Detect which cell encompasses the target text, then output its [x, y] center coordinate. 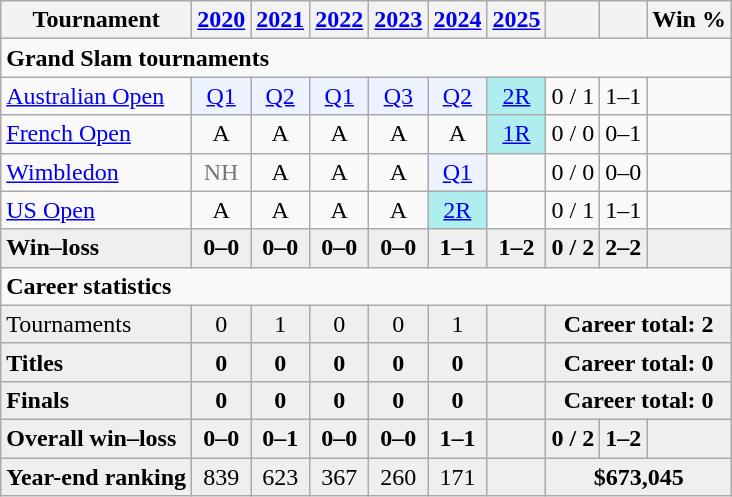
Tournaments [96, 324]
2020 [222, 20]
Win–loss [96, 248]
2024 [458, 20]
Win % [690, 20]
839 [222, 477]
$673,045 [638, 477]
2025 [516, 20]
Career total: 2 [638, 324]
171 [458, 477]
Australian Open [96, 96]
623 [280, 477]
367 [340, 477]
Titles [96, 362]
Wimbledon [96, 172]
Q3 [398, 96]
1R [516, 134]
French Open [96, 134]
Overall win–loss [96, 438]
Finals [96, 400]
2023 [398, 20]
Career statistics [366, 286]
US Open [96, 210]
NH [222, 172]
2022 [340, 20]
Year-end ranking [96, 477]
2021 [280, 20]
260 [398, 477]
Tournament [96, 20]
2–2 [624, 248]
Grand Slam tournaments [366, 58]
